Find where the given text appears and provide that cell's center as (x, y) coordinate. 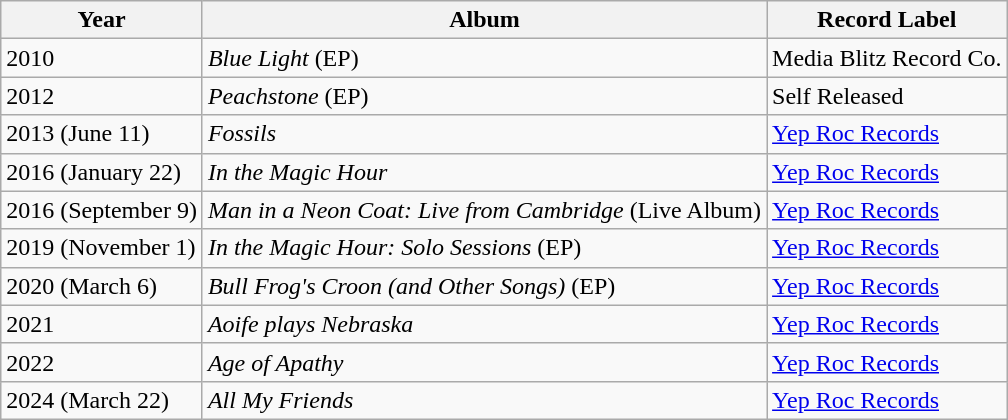
In the Magic Hour: Solo Sessions (EP) (484, 248)
Self Released (887, 96)
Fossils (484, 134)
Media Blitz Record Co. (887, 58)
Bull Frog's Croon (and Other Songs) (EP) (484, 286)
Peachstone (EP) (484, 96)
2024 (March 22) (102, 400)
Blue Light (EP) (484, 58)
2012 (102, 96)
Age of Apathy (484, 362)
2013 (June 11) (102, 134)
2019 (November 1) (102, 248)
2016 (January 22) (102, 172)
2020 (March 6) (102, 286)
2010 (102, 58)
In the Magic Hour (484, 172)
Man in a Neon Coat: Live from Cambridge (Live Album) (484, 210)
Aoife plays Nebraska (484, 324)
2021 (102, 324)
2016 (September 9) (102, 210)
Year (102, 20)
Album (484, 20)
2022 (102, 362)
All My Friends (484, 400)
Record Label (887, 20)
